From the cell containing the given text, extract its center point as (x, y) coordinate. 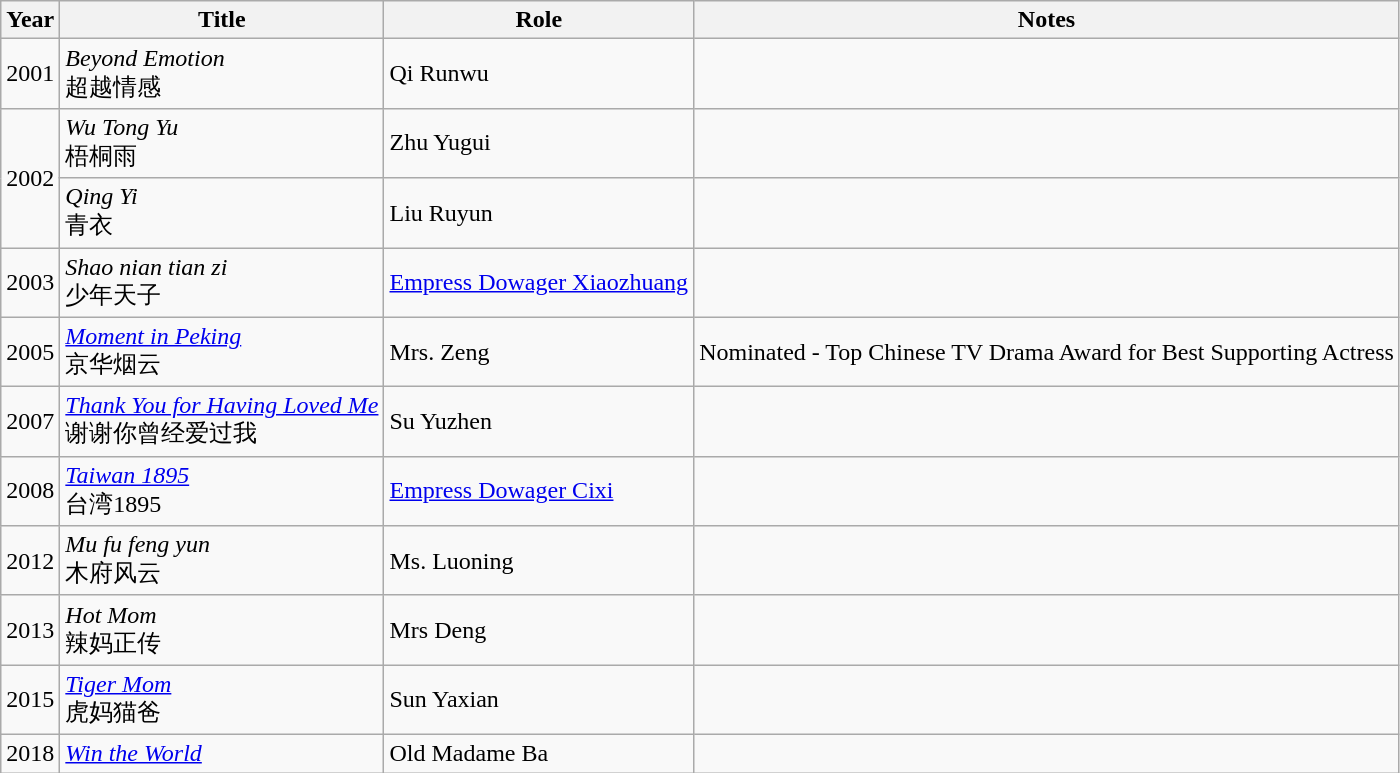
Win the World (222, 753)
Title (222, 20)
2008 (30, 491)
Mu fu feng yun木府风云 (222, 561)
Old Madame Ba (539, 753)
Qing Yi青衣 (222, 213)
Hot Mom辣妈正传 (222, 630)
Notes (1047, 20)
Taiwan 1895台湾1895 (222, 491)
Empress Dowager Cixi (539, 491)
2015 (30, 700)
2018 (30, 753)
2002 (30, 178)
Year (30, 20)
Ms. Luoning (539, 561)
Su Yuzhen (539, 422)
2005 (30, 352)
Tiger Mom虎妈猫爸 (222, 700)
Mrs Deng (539, 630)
Qi Runwu (539, 74)
2003 (30, 283)
Thank You for Having Loved Me谢谢你曾经爱过我 (222, 422)
Zhu Yugui (539, 143)
2007 (30, 422)
Mrs. Zeng (539, 352)
Empress Dowager Xiaozhuang (539, 283)
Sun Yaxian (539, 700)
2013 (30, 630)
Moment in Peking京华烟云 (222, 352)
2012 (30, 561)
Shao nian tian zi少年天子 (222, 283)
Nominated - Top Chinese TV Drama Award for Best Supporting Actress (1047, 352)
Wu Tong Yu梧桐雨 (222, 143)
Role (539, 20)
Liu Ruyun (539, 213)
Beyond Emotion超越情感 (222, 74)
2001 (30, 74)
